Return (X, Y) of the center of cell containing provided text 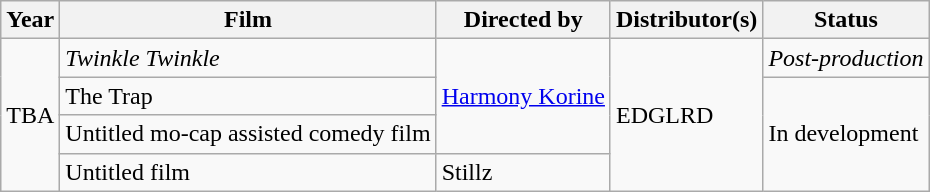
Status (846, 20)
Untitled film (248, 172)
Harmony Korine (523, 96)
In development (846, 134)
Twinkle Twinkle (248, 58)
Directed by (523, 20)
Post-production (846, 58)
Untitled mo-cap assisted comedy film (248, 134)
Year (30, 20)
Stillz (523, 172)
The Trap (248, 96)
Film (248, 20)
TBA (30, 115)
Distributor(s) (686, 20)
EDGLRD (686, 115)
